From the cell containing the given text, extract its center point as (x, y) coordinate. 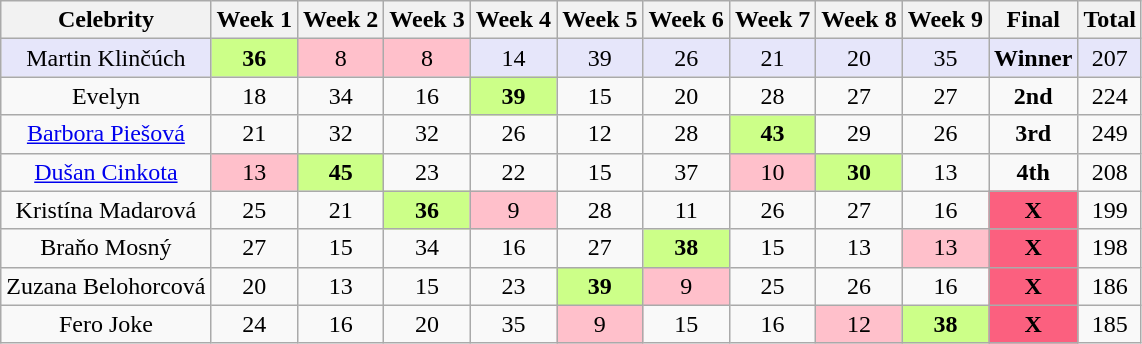
Week 3 (427, 20)
Week 9 (945, 20)
18 (254, 96)
Zuzana Belohorcová (106, 286)
Week 5 (600, 20)
Fero Joke (106, 324)
30 (859, 172)
199 (1110, 210)
2nd (1034, 96)
Total (1110, 20)
249 (1110, 134)
Kristína Madarová (106, 210)
224 (1110, 96)
43 (772, 134)
11 (686, 210)
Barbora Piešová (106, 134)
Braňo Mosný (106, 248)
Celebrity (106, 20)
Week 8 (859, 20)
3rd (1034, 134)
Week 1 (254, 20)
37 (686, 172)
Week 2 (340, 20)
45 (340, 172)
Winner (1034, 58)
Week 6 (686, 20)
4th (1034, 172)
185 (1110, 324)
208 (1110, 172)
29 (859, 134)
Dušan Cinkota (106, 172)
10 (772, 172)
186 (1110, 286)
Week 7 (772, 20)
Final (1034, 20)
14 (513, 58)
22 (513, 172)
Week 4 (513, 20)
24 (254, 324)
Martin Klinčúch (106, 58)
Evelyn (106, 96)
207 (1110, 58)
198 (1110, 248)
